Determine the [X, Y] coordinate at the center of the cell enclosing the given text.  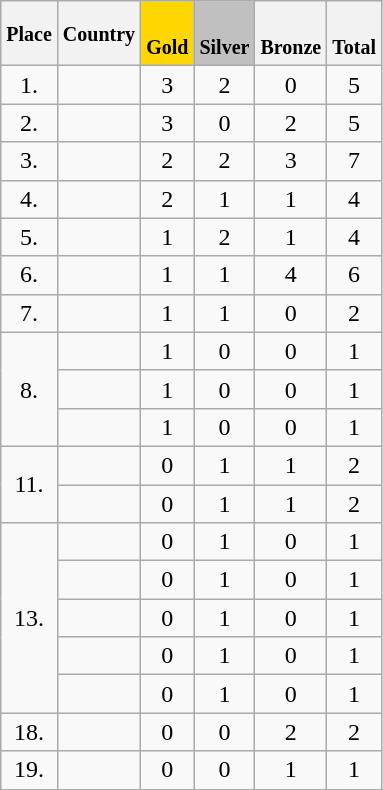
Country [98, 34]
Total [354, 34]
Silver [224, 34]
Bronze [291, 34]
Gold [168, 34]
13. [30, 618]
5. [30, 237]
18. [30, 732]
8. [30, 389]
Place [30, 34]
3. [30, 161]
2. [30, 123]
11. [30, 484]
6 [354, 275]
6. [30, 275]
1. [30, 85]
7. [30, 313]
19. [30, 770]
4. [30, 199]
7 [354, 161]
